Capture the cell that displays the provided text and extract its [X, Y] central coordinate. 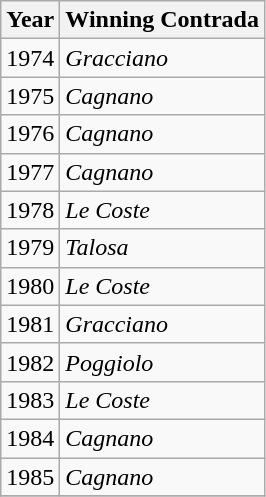
1976 [30, 134]
1984 [30, 438]
1977 [30, 172]
Talosa [162, 248]
1983 [30, 400]
1974 [30, 58]
1975 [30, 96]
Winning Contrada [162, 20]
1978 [30, 210]
Year [30, 20]
1982 [30, 362]
1980 [30, 286]
1985 [30, 477]
1981 [30, 324]
Poggiolo [162, 362]
1979 [30, 248]
